Identify which cell holds the provided text, then report its (x, y) central coordinate. 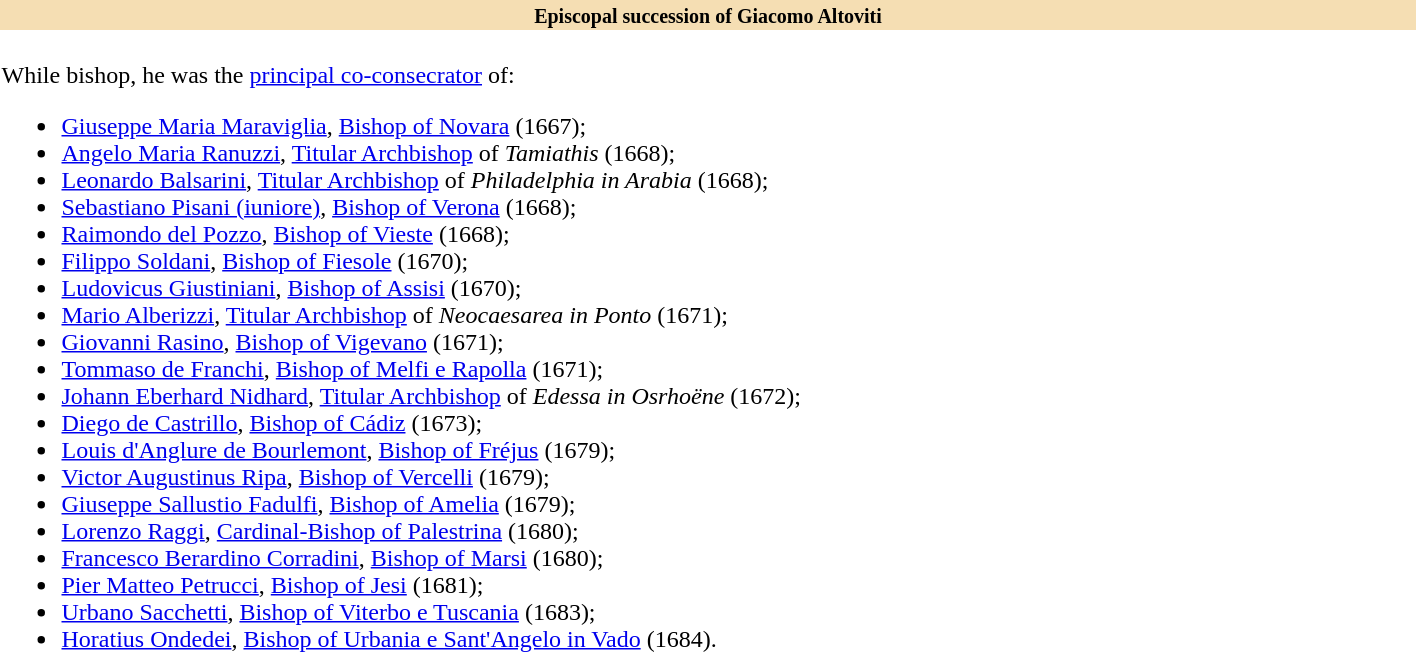
Episcopal succession of Giacomo Altoviti (708, 15)
